Pinpoint the cell where the given text exists, returning its (x, y) midpoint coordinate. 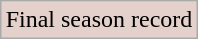
Final season record (99, 20)
